From the cell containing the given text, extract its center point as (x, y) coordinate. 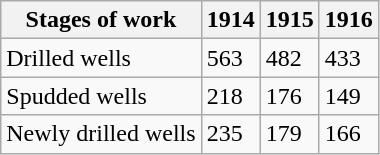
218 (230, 96)
149 (348, 96)
179 (290, 134)
Drilled wells (101, 58)
176 (290, 96)
166 (348, 134)
433 (348, 58)
482 (290, 58)
563 (230, 58)
1916 (348, 20)
Stages of work (101, 20)
Spudded wells (101, 96)
235 (230, 134)
Newly drilled wells (101, 134)
1914 (230, 20)
1915 (290, 20)
